Detect which cell encompasses the target text, then output its (x, y) center coordinate. 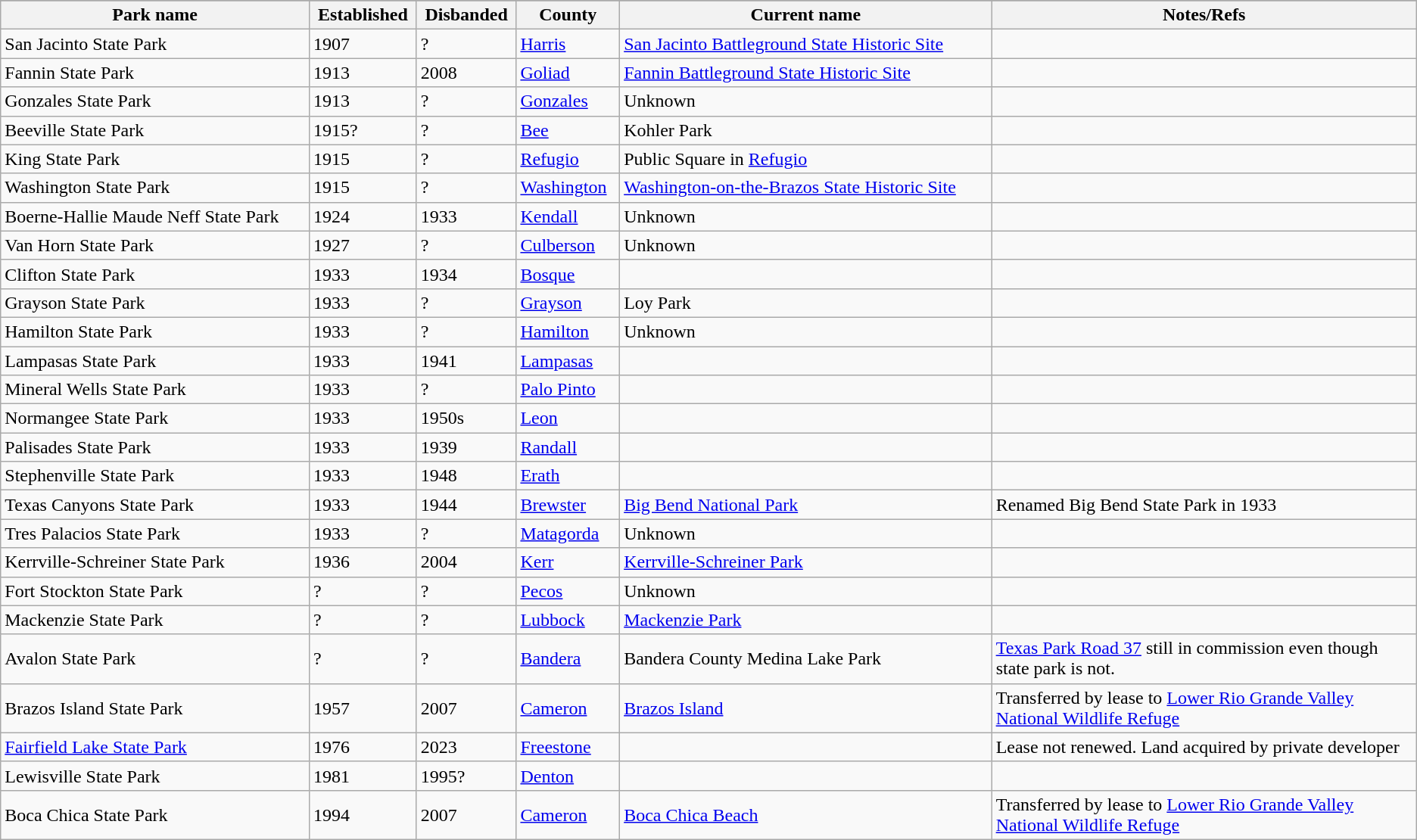
Bandera (568, 658)
Lease not renewed. Land acquired by private developer (1204, 747)
Lampasas State Park (155, 361)
Grayson State Park (155, 303)
Hamilton (568, 331)
Lubbock (568, 620)
2023 (466, 747)
Kerrville-Schreiner State Park (155, 562)
Denton (568, 776)
Fannin State Park (155, 73)
1927 (363, 245)
Current name (805, 15)
1976 (363, 747)
Fannin Battleground State Historic Site (805, 73)
2008 (466, 73)
Boerne-Hallie Maude Neff State Park (155, 216)
Gonzales State Park (155, 101)
Pecos (568, 591)
King State Park (155, 159)
Texas Park Road 37 still in commission even though state park is not. (1204, 658)
Washington (568, 188)
Clifton State Park (155, 274)
Renamed Big Bend State Park in 1933 (1204, 505)
Palo Pinto (568, 390)
Beeville State Park (155, 130)
San Jacinto Battleground State Historic Site (805, 44)
Lampasas (568, 361)
1936 (363, 562)
Park name (155, 15)
Refugio (568, 159)
Tres Palacios State Park (155, 534)
Goliad (568, 73)
Randall (568, 447)
Mineral Wells State Park (155, 390)
1934 (466, 274)
Kerrville-Schreiner Park (805, 562)
1957 (363, 708)
Stephenville State Park (155, 476)
Freestone (568, 747)
Mackenzie Park (805, 620)
Harris (568, 44)
1995? (466, 776)
Culberson (568, 245)
Hamilton State Park (155, 331)
Washington-on-the-Brazos State Historic Site (805, 188)
Grayson (568, 303)
Bosque (568, 274)
Boca Chica Beach (805, 814)
Palisades State Park (155, 447)
1981 (363, 776)
Leon (568, 418)
Bee (568, 130)
Gonzales (568, 101)
Established (363, 15)
1944 (466, 505)
Normangee State Park (155, 418)
1948 (466, 476)
1994 (363, 814)
1939 (466, 447)
Brewster (568, 505)
Disbanded (466, 15)
Boca Chica State Park (155, 814)
San Jacinto State Park (155, 44)
Van Horn State Park (155, 245)
Kendall (568, 216)
Mackenzie State Park (155, 620)
Public Square in Refugio (805, 159)
Kerr (568, 562)
Bandera County Medina Lake Park (805, 658)
Lewisville State Park (155, 776)
County (568, 15)
Fairfield Lake State Park (155, 747)
Matagorda (568, 534)
1924 (363, 216)
Loy Park (805, 303)
1915? (363, 130)
1907 (363, 44)
1941 (466, 361)
Fort Stockton State Park (155, 591)
Big Bend National Park (805, 505)
Erath (568, 476)
Brazos Island State Park (155, 708)
Washington State Park (155, 188)
2004 (466, 562)
Brazos Island (805, 708)
1950s (466, 418)
Texas Canyons State Park (155, 505)
Notes/Refs (1204, 15)
Kohler Park (805, 130)
Avalon State Park (155, 658)
